Find where the given text appears and provide that cell's center as (X, Y) coordinate. 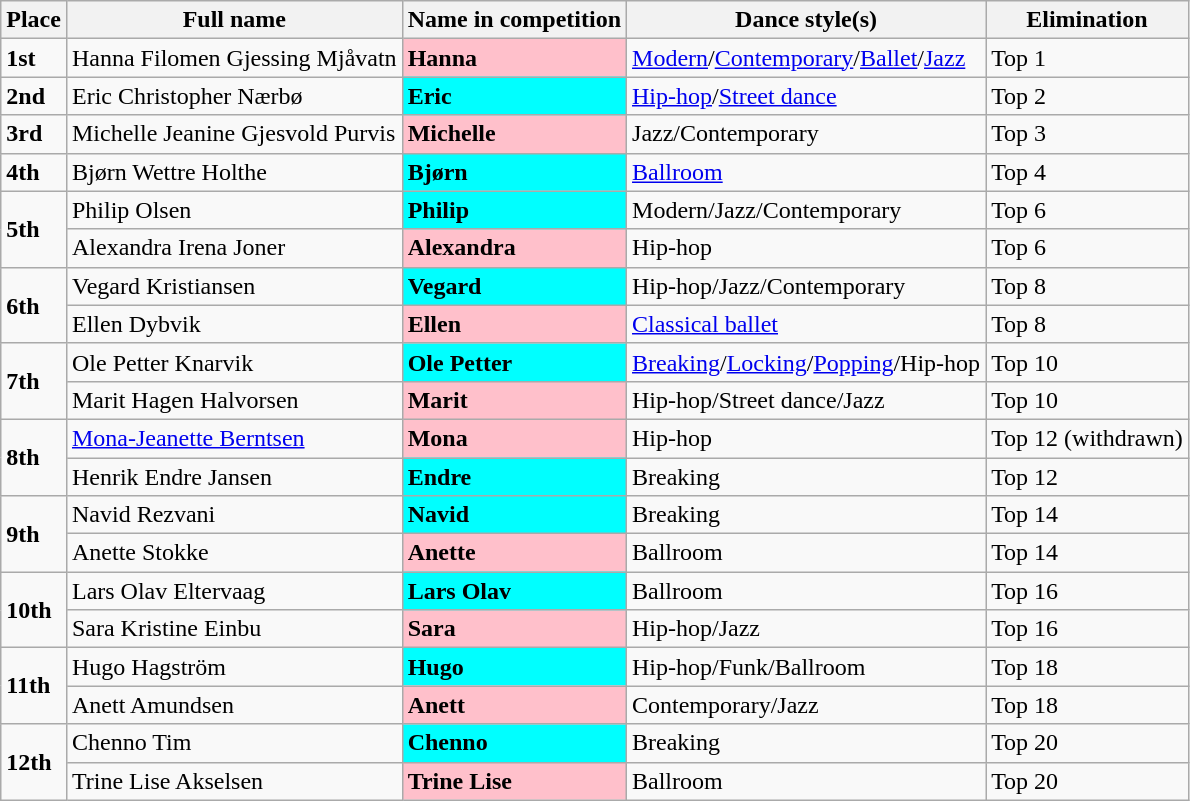
Henrik Endre Jansen (234, 477)
Marit (514, 400)
Eric Christopher Nærbø (234, 96)
Modern/Contemporary/Ballet/Jazz (806, 58)
Anett (514, 705)
Hip-hop/Street dance (806, 96)
Endre (514, 477)
11th (34, 686)
Modern/Jazz/Contemporary (806, 210)
Philip Olsen (234, 210)
Top 3 (1088, 134)
Hip-hop/Funk/Ballroom (806, 667)
Mona-Jeanette Berntsen (234, 438)
Sara (514, 629)
Navid Rezvani (234, 515)
Hugo (514, 667)
Ole Petter Knarvik (234, 362)
Trine Lise Akselsen (234, 781)
Breaking/Locking/Popping/Hip-hop (806, 362)
Michelle Jeanine Gjesvold Purvis (234, 134)
Mona (514, 438)
Marit Hagen Halvorsen (234, 400)
Navid (514, 515)
Hanna (514, 58)
Vegard Kristiansen (234, 286)
Elimination (1088, 20)
Hip-hop/Jazz/Contemporary (806, 286)
Classical ballet (806, 324)
7th (34, 381)
10th (34, 610)
Lars Olav (514, 591)
Top 1 (1088, 58)
Place (34, 20)
Contemporary/Jazz (806, 705)
Michelle (514, 134)
4th (34, 172)
6th (34, 305)
Ellen Dybvik (234, 324)
Jazz/Contemporary (806, 134)
12th (34, 762)
Hanna Filomen Gjessing Mjåvatn (234, 58)
Top 12 (withdrawn) (1088, 438)
Top 2 (1088, 96)
2nd (34, 96)
Lars Olav Eltervaag (234, 591)
Hip-hop/Street dance/Jazz (806, 400)
Eric (514, 96)
3rd (34, 134)
Ole Petter (514, 362)
Trine Lise (514, 781)
1st (34, 58)
Alexandra (514, 248)
Alexandra Irena Joner (234, 248)
Chenno (514, 743)
Full name (234, 20)
5th (34, 229)
Top 4 (1088, 172)
Anette Stokke (234, 553)
Name in competition (514, 20)
Anett Amundsen (234, 705)
Hip-hop/Jazz (806, 629)
Sara Kristine Einbu (234, 629)
Dance style(s) (806, 20)
Top 12 (1088, 477)
Philip (514, 210)
Hugo Hagström (234, 667)
Bjørn Wettre Holthe (234, 172)
8th (34, 457)
Chenno Tim (234, 743)
Bjørn (514, 172)
Vegard (514, 286)
9th (34, 534)
Ellen (514, 324)
Anette (514, 553)
